Return the [X, Y] coordinate for the center point of the cell that contains the specified text.  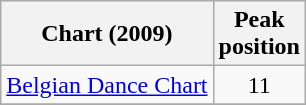
Belgian Dance Chart [107, 85]
11 [259, 85]
Chart (2009) [107, 34]
Peakposition [259, 34]
